For the text-containing cell, return its midpoint in [X, Y] coordinate format. 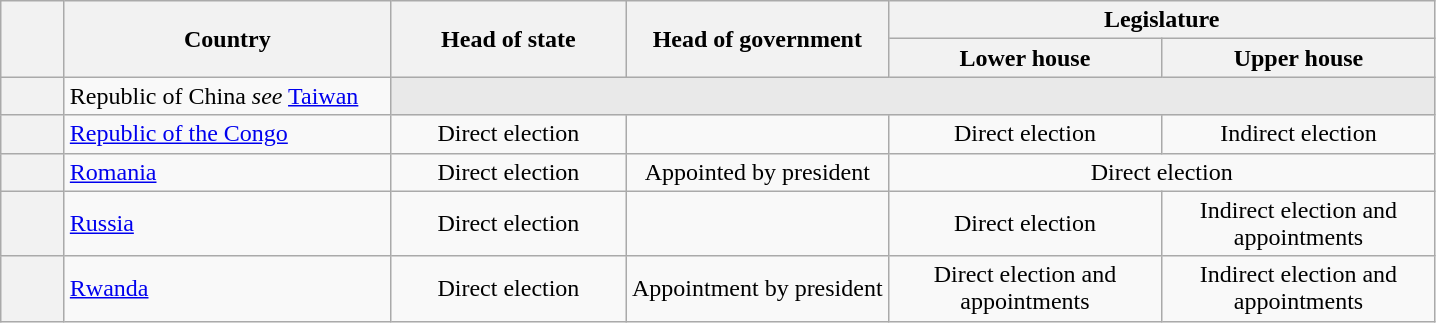
Upper house [1299, 58]
Republic of the Congo [227, 134]
Russia [227, 224]
Rwanda [227, 288]
Country [227, 39]
Romania [227, 172]
Head of state [508, 39]
Appointment by president [757, 288]
Indirect election [1299, 134]
Legislature [1162, 20]
Head of government [757, 39]
Lower house [1025, 58]
Appointed by president [757, 172]
Republic of China see Taiwan [227, 96]
Direct election and appointments [1025, 288]
